Locate the cell with the specified text and output its [x, y] center coordinate. 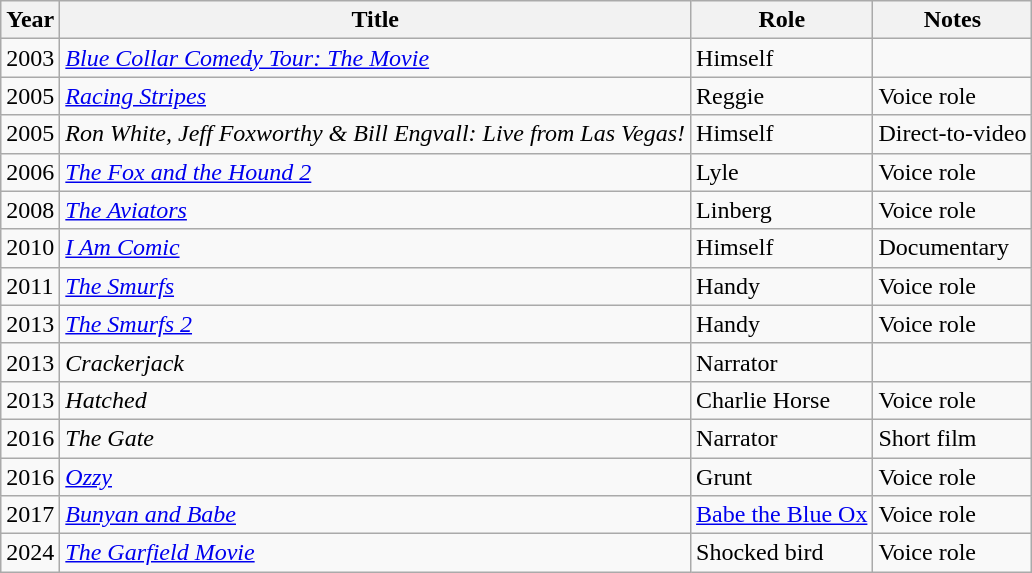
2006 [30, 172]
Linberg [782, 210]
Ozzy [376, 477]
The Garfield Movie [376, 553]
Reggie [782, 96]
I Am Comic [376, 248]
Lyle [782, 172]
Grunt [782, 477]
The Fox and the Hound 2 [376, 172]
Documentary [952, 248]
Direct-to-video [952, 134]
The Smurfs [376, 286]
Babe the Blue Ox [782, 515]
2017 [30, 515]
Shocked bird [782, 553]
The Gate [376, 438]
Role [782, 20]
Crackerjack [376, 362]
Notes [952, 20]
2003 [30, 58]
Racing Stripes [376, 96]
2024 [30, 553]
Year [30, 20]
2008 [30, 210]
Hatched [376, 400]
The Smurfs 2 [376, 324]
2011 [30, 286]
Bunyan and Babe [376, 515]
Charlie Horse [782, 400]
Blue Collar Comedy Tour: The Movie [376, 58]
Short film [952, 438]
The Aviators [376, 210]
Ron White, Jeff Foxworthy & Bill Engvall: Live from Las Vegas! [376, 134]
Title [376, 20]
2010 [30, 248]
